Locate the cell with the specified text and output its (x, y) center coordinate. 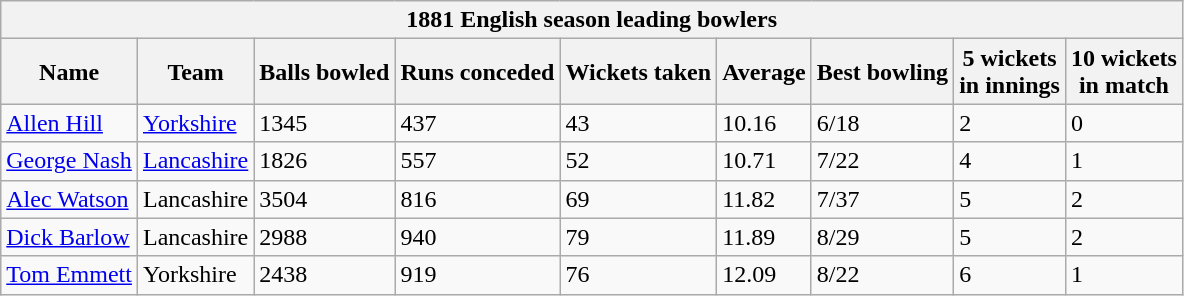
557 (478, 161)
Balls bowled (324, 72)
11.89 (764, 237)
7/37 (882, 199)
Best bowling (882, 72)
8/22 (882, 275)
12.09 (764, 275)
43 (638, 123)
52 (638, 161)
919 (478, 275)
76 (638, 275)
6 (1010, 275)
10 wicketsin match (1124, 72)
Runs conceded (478, 72)
10.71 (764, 161)
8/29 (882, 237)
Alec Watson (70, 199)
5 wicketsin innings (1010, 72)
0 (1124, 123)
7/22 (882, 161)
1345 (324, 123)
1826 (324, 161)
Name (70, 72)
Wickets taken (638, 72)
10.16 (764, 123)
Average (764, 72)
1881 English season leading bowlers (592, 20)
69 (638, 199)
George Nash (70, 161)
2438 (324, 275)
79 (638, 237)
Tom Emmett (70, 275)
11.82 (764, 199)
Allen Hill (70, 123)
3504 (324, 199)
6/18 (882, 123)
4 (1010, 161)
Dick Barlow (70, 237)
Team (195, 72)
816 (478, 199)
437 (478, 123)
2988 (324, 237)
940 (478, 237)
